Detect which cell encompasses the target text, then output its (x, y) center coordinate. 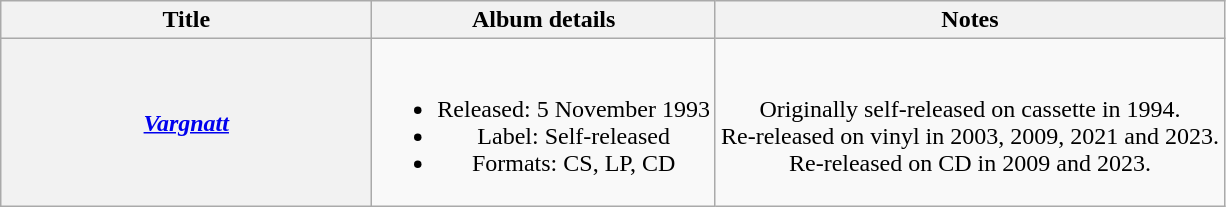
Released: 5 November 1993Label: Self-releasedFormats: CS, LP, CD (544, 122)
Album details (544, 20)
Title (186, 20)
Vargnatt (186, 122)
Notes (970, 20)
Originally self-released on cassette in 1994. Re-released on vinyl in 2003, 2009, 2021 and 2023. Re-released on CD in 2009 and 2023. (970, 122)
